Output the [x, y] coordinate of the center of the cell containing the given text.  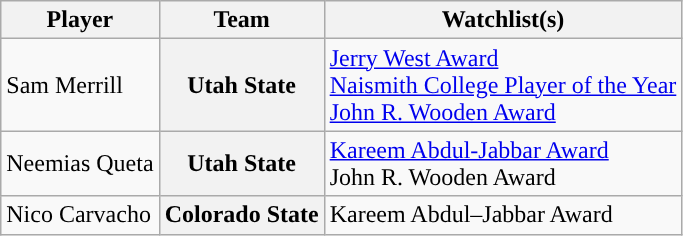
Kareem Abdul-Jabbar AwardJohn R. Wooden Award [503, 164]
Player [80, 20]
Colorado State [242, 215]
Team [242, 20]
Neemias Queta [80, 164]
Jerry West AwardNaismith College Player of the YearJohn R. Wooden Award [503, 85]
Nico Carvacho [80, 215]
Sam Merrill [80, 85]
Watchlist(s) [503, 20]
Kareem Abdul–Jabbar Award [503, 215]
